Capture the cell that displays the provided text and extract its (x, y) central coordinate. 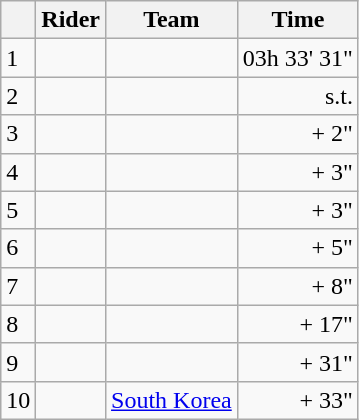
10 (18, 400)
2 (18, 96)
+ 31" (298, 362)
5 (18, 210)
Rider (71, 20)
6 (18, 248)
Team (172, 20)
3 (18, 134)
7 (18, 286)
s.t. (298, 96)
1 (18, 58)
4 (18, 172)
+ 17" (298, 324)
03h 33' 31" (298, 58)
Time (298, 20)
+ 33" (298, 400)
+ 5" (298, 248)
+ 2" (298, 134)
+ 8" (298, 286)
9 (18, 362)
8 (18, 324)
South Korea (172, 400)
